Output the [X, Y] coordinate of the center of the cell containing the given text.  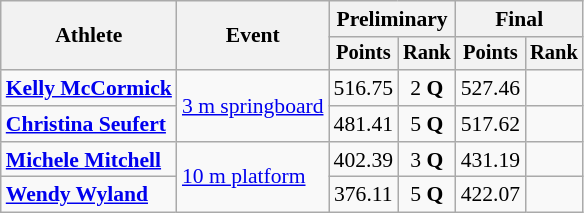
2 Q [427, 88]
431.19 [490, 160]
Michele Mitchell [89, 160]
402.39 [364, 160]
376.11 [364, 195]
Christina Seufert [89, 124]
422.07 [490, 195]
516.75 [364, 88]
3 m springboard [253, 106]
481.41 [364, 124]
Final [520, 19]
3 Q [427, 160]
Athlete [89, 36]
517.62 [490, 124]
527.46 [490, 88]
Kelly McCormick [89, 88]
Wendy Wyland [89, 195]
10 m platform [253, 178]
Event [253, 36]
Preliminary [392, 19]
